For the text-containing cell, return its midpoint in (x, y) coordinate format. 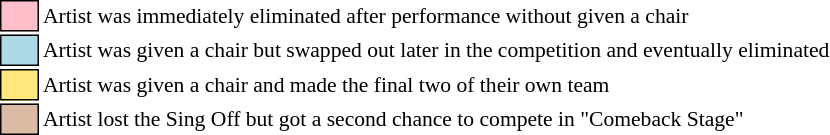
Artist was given a chair but swapped out later in the competition and eventually eliminated (436, 50)
Artist was immediately eliminated after performance without given a chair (436, 16)
Artist was given a chair and made the final two of their own team (436, 85)
